From the cell containing the given text, extract its center point as [X, Y] coordinate. 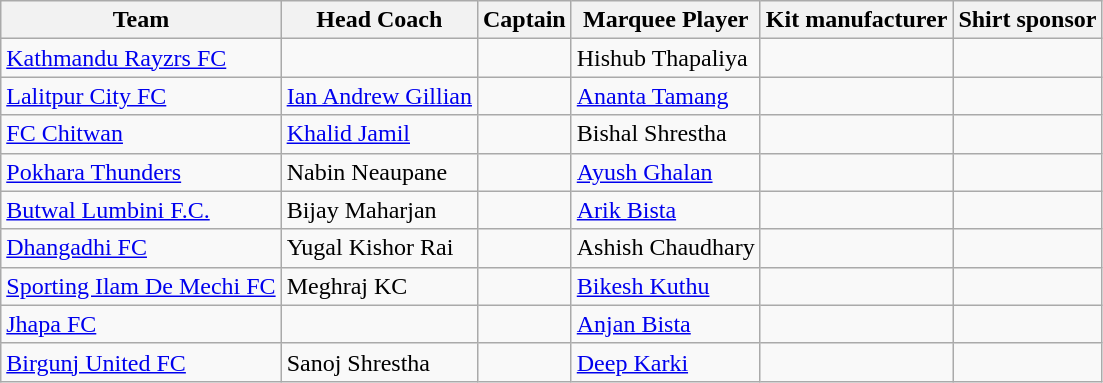
Sporting Ilam De Mechi FC [141, 286]
Jhapa FC [141, 324]
Kathmandu Rayzrs FC [141, 58]
Kit manufacturer [856, 20]
Anjan Bista [666, 324]
Ian Andrew Gillian [379, 96]
Ashish Chaudhary [666, 248]
Ananta Tamang [666, 96]
Marquee Player [666, 20]
Butwal Lumbini F.C. [141, 210]
Birgunj United FC [141, 362]
Deep Karki [666, 362]
Captain [524, 20]
Ayush Ghalan [666, 172]
Hishub Thapaliya [666, 58]
FC Chitwan [141, 134]
Sanoj Shrestha [379, 362]
Yugal Kishor Rai [379, 248]
Team [141, 20]
Pokhara Thunders [141, 172]
Bikesh Kuthu [666, 286]
Bishal Shrestha [666, 134]
Lalitpur City FC [141, 96]
Khalid Jamil [379, 134]
Head Coach [379, 20]
Nabin Neaupane [379, 172]
Shirt sponsor [1028, 20]
Arik Bista [666, 210]
Bijay Maharjan [379, 210]
Dhangadhi FC [141, 248]
Meghraj KC [379, 286]
